Scan for the cell matching the given text and deliver its [x, y] coordinate at center. 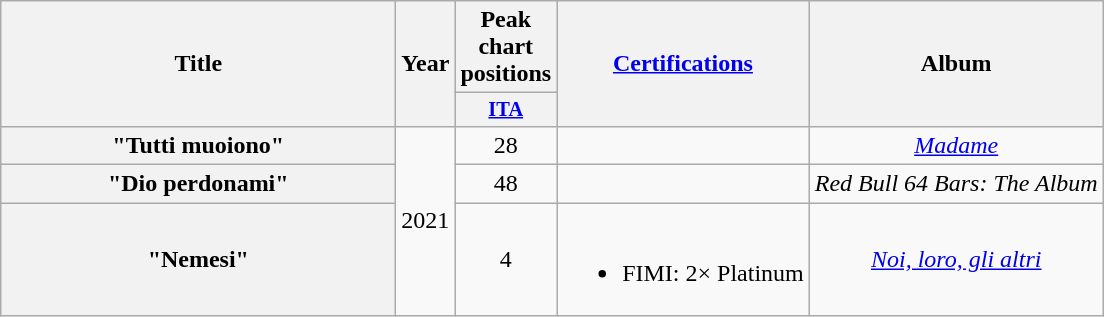
Title [198, 64]
28 [506, 145]
Album [956, 64]
ITA [506, 110]
4 [506, 260]
FIMI: 2× Platinum [684, 260]
"Nemesi" [198, 260]
48 [506, 184]
Madame [956, 145]
Year [426, 64]
Noi, loro, gli altri [956, 260]
Certifications [684, 64]
"Dio perdonami" [198, 184]
"Tutti muoiono" [198, 145]
Red Bull 64 Bars: The Album [956, 184]
Peak chart positions [506, 47]
2021 [426, 220]
